Capture the cell that displays the provided text and extract its [X, Y] central coordinate. 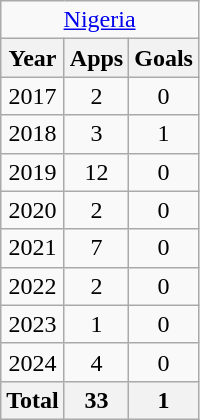
33 [96, 400]
2019 [33, 172]
Nigeria [100, 20]
3 [96, 134]
2020 [33, 210]
2017 [33, 96]
2021 [33, 248]
2023 [33, 324]
2024 [33, 362]
12 [96, 172]
Goals [164, 58]
Total [33, 400]
2018 [33, 134]
Apps [96, 58]
7 [96, 248]
2022 [33, 286]
4 [96, 362]
Year [33, 58]
